For the text-containing cell, return its midpoint in (x, y) coordinate format. 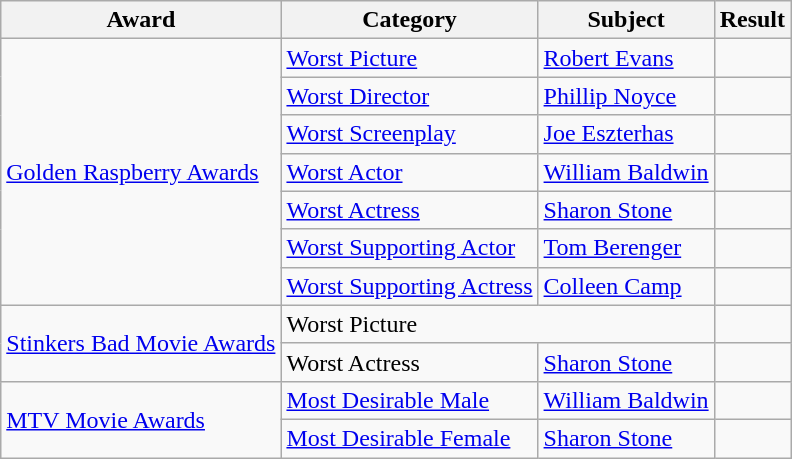
Result (752, 20)
Worst Actor (410, 172)
Robert Evans (626, 58)
Worst Supporting Actress (410, 286)
Colleen Camp (626, 286)
Subject (626, 20)
Phillip Noyce (626, 96)
Worst Director (410, 96)
Golden Raspberry Awards (141, 172)
Stinkers Bad Movie Awards (141, 343)
Most Desirable Female (410, 438)
Worst Screenplay (410, 134)
Award (141, 20)
MTV Movie Awards (141, 419)
Category (410, 20)
Tom Berenger (626, 248)
Joe Eszterhas (626, 134)
Most Desirable Male (410, 400)
Worst Supporting Actor (410, 248)
